Return [x, y] of the center of cell containing provided text 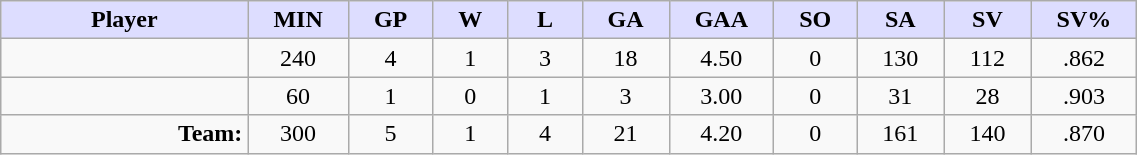
SO [816, 20]
.862 [1084, 58]
28 [988, 96]
31 [900, 96]
.870 [1084, 134]
GP [390, 20]
.903 [1084, 96]
300 [298, 134]
161 [900, 134]
18 [626, 58]
GA [626, 20]
MIN [298, 20]
60 [298, 96]
Team: [124, 134]
240 [298, 58]
4.20 [721, 134]
140 [988, 134]
3.00 [721, 96]
GAA [721, 20]
SA [900, 20]
SV [988, 20]
21 [626, 134]
130 [900, 58]
5 [390, 134]
L [545, 20]
112 [988, 58]
4.50 [721, 58]
SV% [1084, 20]
Player [124, 20]
W [470, 20]
